Search for the cell housing the specified text and yield its (x, y) center coordinate. 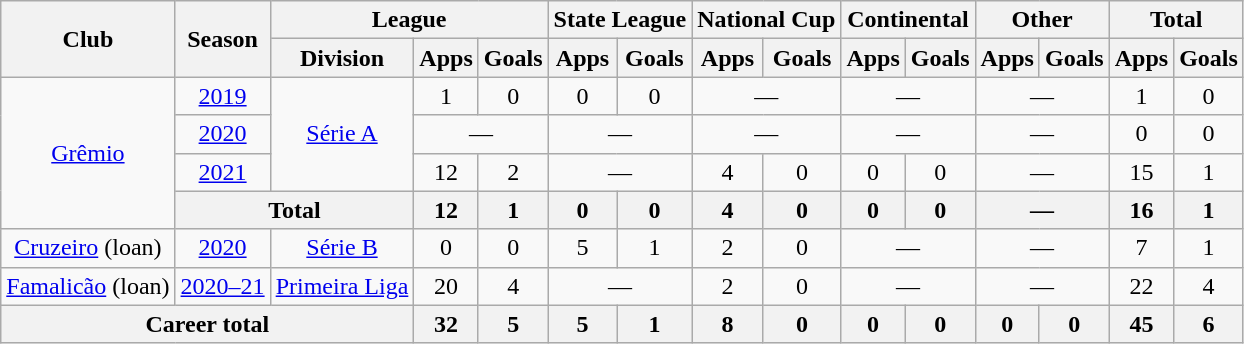
State League (620, 20)
15 (1141, 172)
2020–21 (222, 286)
Other (1042, 20)
32 (446, 324)
22 (1141, 286)
20 (446, 286)
Division (342, 58)
2019 (222, 96)
Continental (908, 20)
Série B (342, 248)
45 (1141, 324)
League (409, 20)
National Cup (766, 20)
7 (1141, 248)
Season (222, 39)
Primeira Liga (342, 286)
Cruzeiro (loan) (88, 248)
Famalicão (loan) (88, 286)
16 (1141, 210)
Série A (342, 134)
Club (88, 39)
Career total (208, 324)
6 (1209, 324)
8 (728, 324)
Grêmio (88, 153)
2021 (222, 172)
